Return [X, Y] of the center of cell containing provided text 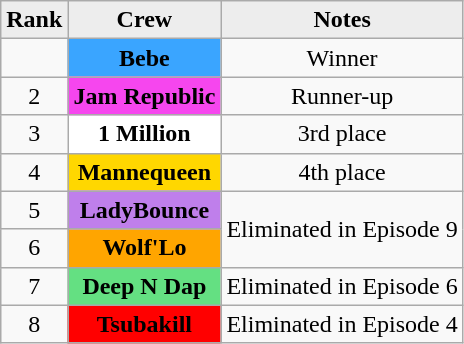
Crew [144, 20]
Bebe [144, 58]
Mannequeen [144, 172]
4 [34, 172]
3rd place [342, 134]
2 [34, 96]
1 Million [144, 134]
Runner-up [342, 96]
Jam Republic [144, 96]
Winner [342, 58]
Deep N Dap [144, 286]
Rank [34, 20]
8 [34, 324]
Wolf'Lo [144, 248]
6 [34, 248]
3 [34, 134]
Eliminated in Episode 9 [342, 229]
LadyBounce [144, 210]
Eliminated in Episode 4 [342, 324]
7 [34, 286]
Tsubakill [144, 324]
5 [34, 210]
Eliminated in Episode 6 [342, 286]
4th place [342, 172]
Notes [342, 20]
